Provide the [x, y] coordinate of the cell's center where the given text is located.  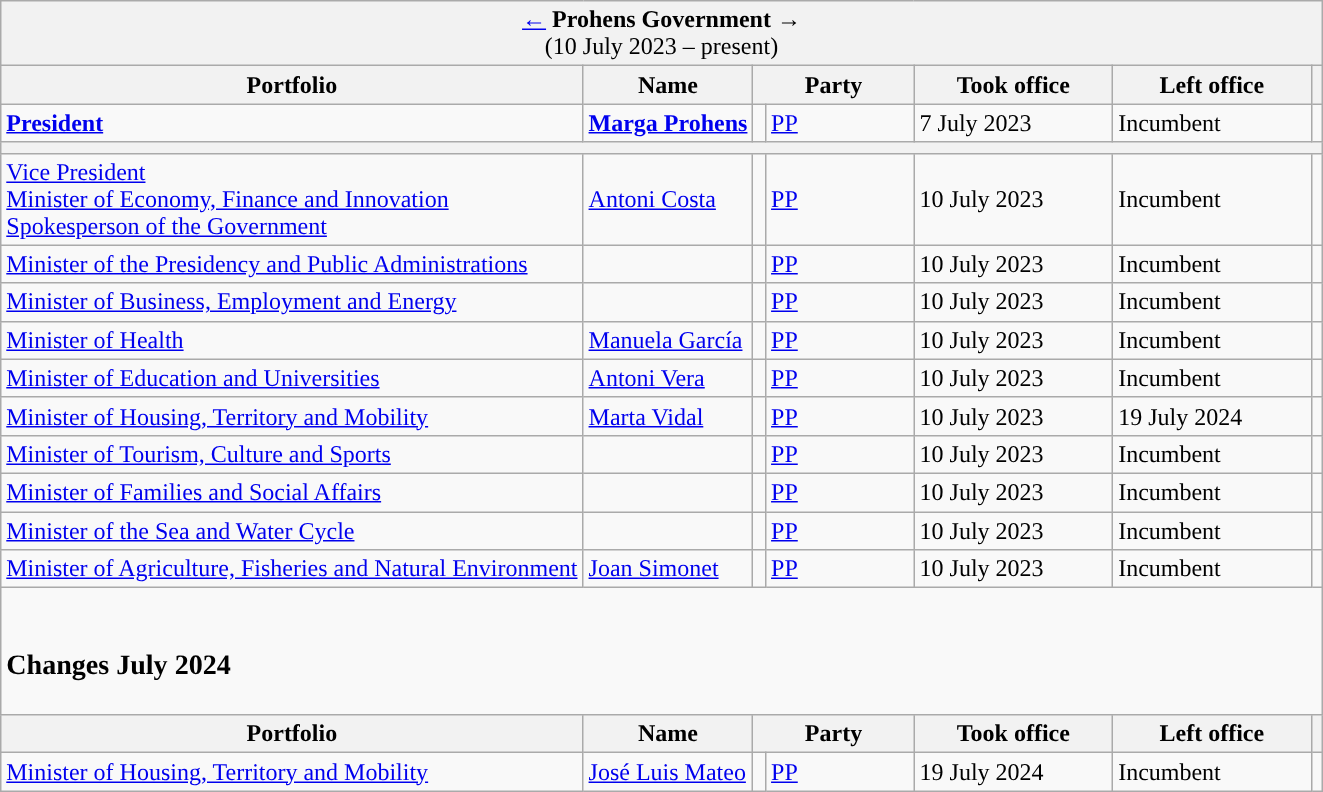
Antoni Vera [668, 378]
Minister of the Sea and Water Cycle [292, 531]
Minister of Agriculture, Fisheries and Natural Environment [292, 569]
Marta Vidal [668, 416]
Minister of the Presidency and Public Administrations [292, 264]
7 July 2023 [1014, 123]
José Luis Mateo [668, 772]
Vice PresidentMinister of Economy, Finance and InnovationSpokesperson of the Government [292, 199]
Manuela García [668, 340]
Joan Simonet [668, 569]
← Prohens Government →(10 July 2023 – present) [662, 34]
Marga Prohens [668, 123]
President [292, 123]
Minister of Business, Employment and Energy [292, 302]
Minister of Health [292, 340]
Minister of Tourism, Culture and Sports [292, 454]
Minister of Education and Universities [292, 378]
Changes July 2024 [662, 652]
Antoni Costa [668, 199]
Minister of Families and Social Affairs [292, 492]
